Capture the cell that displays the provided text and extract its [X, Y] central coordinate. 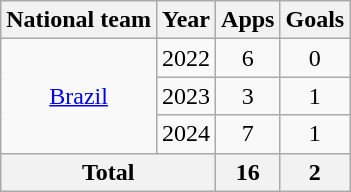
Goals [315, 20]
2023 [186, 96]
2 [315, 172]
Apps [248, 20]
2024 [186, 134]
3 [248, 96]
2022 [186, 58]
Total [108, 172]
7 [248, 134]
National team [79, 20]
0 [315, 58]
16 [248, 172]
Brazil [79, 96]
6 [248, 58]
Year [186, 20]
